Output the [X, Y] coordinate of the center of the cell containing the given text.  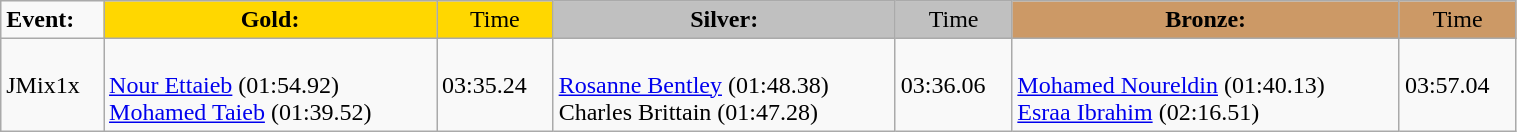
Nour Ettaieb (01:54.92)Mohamed Taieb (01:39.52) [270, 85]
Gold: [270, 20]
Mohamed Noureldin (01:40.13)Esraa Ibrahim (02:16.51) [1206, 85]
JMix1x [52, 85]
03:57.04 [1458, 85]
03:36.06 [954, 85]
03:35.24 [496, 85]
Bronze: [1206, 20]
Rosanne Bentley (01:48.38)Charles Brittain (01:47.28) [724, 85]
Event: [52, 20]
Silver: [724, 20]
